Find where the given text appears and provide that cell's center as (X, Y) coordinate. 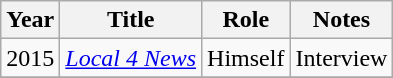
Title (131, 20)
Role (246, 20)
Notes (342, 20)
Himself (246, 58)
Local 4 News (131, 58)
2015 (30, 58)
Interview (342, 58)
Year (30, 20)
